Output the (X, Y) coordinate of the center of the cell containing the given text.  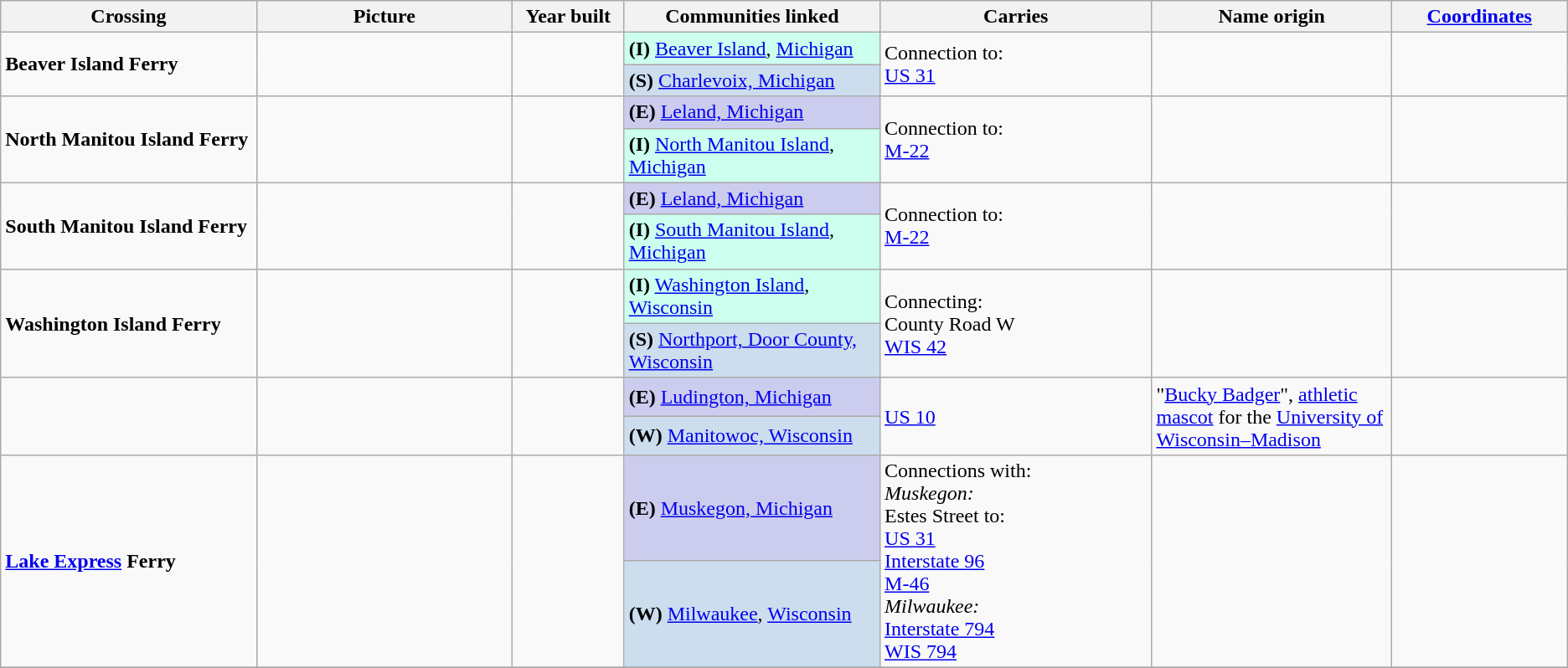
"Bucky Badger", athletic mascot for the University of Wisconsin–Madison (1271, 416)
Picture (384, 17)
South Manitou Island Ferry (129, 226)
(I) Beaver Island, Michigan (752, 49)
Lake Express Ferry (129, 561)
Washington Island Ferry (129, 323)
Coordinates (1479, 17)
(S) Charlevoix, Michigan (752, 80)
Crossing (129, 17)
Connection to: US 31 (1016, 64)
Communities linked (752, 17)
US 10 (1016, 416)
Carries (1016, 17)
(I) North Manitou Island, Michigan (752, 156)
Beaver Island Ferry (129, 64)
(W) Manitowoc, Wisconsin (752, 435)
North Manitou Island Ferry (129, 139)
(W) Milwaukee, Wisconsin (752, 614)
(E) Ludington, Michigan (752, 397)
(I) Washington Island, Wisconsin (752, 296)
Connections with:Muskegon:Estes Street to: US 31Interstate 96M-46Milwaukee:Interstate 794WIS 794 (1016, 561)
(E) Muskegon, Michigan (752, 507)
(S) Northport, Door County, Wisconsin (752, 350)
(I) South Manitou Island, Michigan (752, 241)
Year built (569, 17)
Name origin (1271, 17)
Connecting: County Road WWIS 42 (1016, 323)
